Determine the (X, Y) coordinate at the center of the cell enclosing the given text.  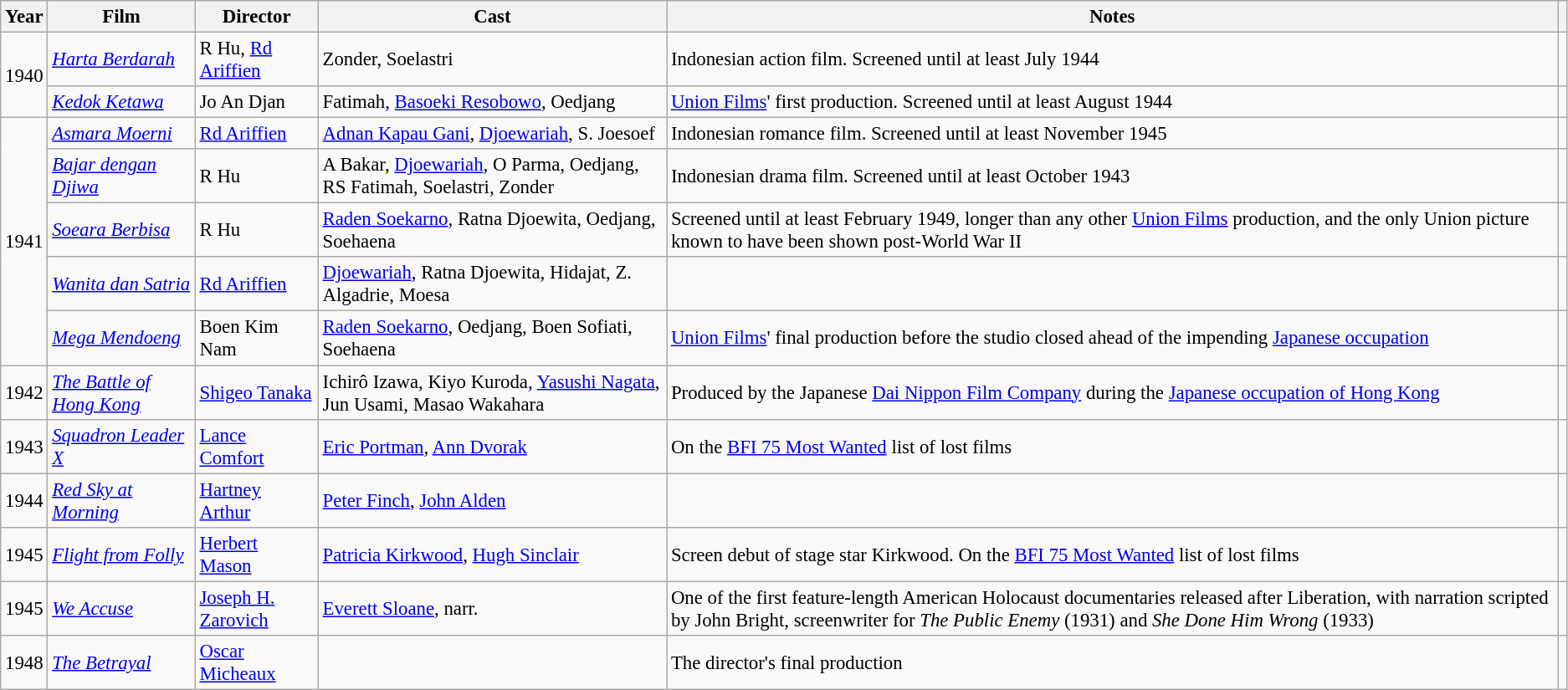
1941 (24, 242)
A Bakar, Djoewariah, O Parma, Oedjang, RS Fatimah, Soelastri, Zonder (492, 176)
Oscar Micheaux (256, 662)
Asmara Moerni (121, 134)
Union Films' final production before the studio closed ahead of the impending Japanese occupation (1113, 338)
The Betrayal (121, 662)
The Battle of Hong Kong (121, 393)
1942 (24, 393)
Produced by the Japanese Dai Nippon Film Company during the Japanese occupation of Hong Kong (1113, 393)
Lance Comfort (256, 447)
R Hu, Rd Ariffien (256, 60)
Kedok Ketawa (121, 102)
1948 (24, 662)
1940 (24, 75)
Jo An Djan (256, 102)
Adnan Kapau Gani, Djoewariah, S. Joesoef (492, 134)
Director (256, 17)
Peter Finch, John Alden (492, 500)
Ichirô Izawa, Kiyo Kuroda, Yasushi Nagata, Jun Usami, Masao Wakahara (492, 393)
Joseph H. Zarovich (256, 609)
Union Films' first production. Screened until at least August 1944 (1113, 102)
Indonesian romance film. Screened until at least November 1945 (1113, 134)
Patricia Kirkwood, Hugh Sinclair (492, 554)
Indonesian drama film. Screened until at least October 1943 (1113, 176)
1944 (24, 500)
Year (24, 17)
Soeara Berbisa (121, 231)
Shigeo Tanaka (256, 393)
On the BFI 75 Most Wanted list of lost films (1113, 447)
Wanita dan Satria (121, 284)
Djoewariah, Ratna Djoewita, Hidajat, Z. Algadrie, Moesa (492, 284)
Fatimah, Basoeki Resobowo, Oedjang (492, 102)
Indonesian action film. Screened until at least July 1944 (1113, 60)
Screen debut of stage star Kirkwood. On the BFI 75 Most Wanted list of lost films (1113, 554)
Cast (492, 17)
Red Sky at Morning (121, 500)
Herbert Mason (256, 554)
1943 (24, 447)
We Accuse (121, 609)
Boen Kim Nam (256, 338)
Flight from Folly (121, 554)
Bajar dengan Djiwa (121, 176)
Raden Soekarno, Oedjang, Boen Sofiati, Soehaena (492, 338)
Raden Soekarno, Ratna Djoewita, Oedjang, Soehaena (492, 231)
The director's final production (1113, 662)
Notes (1113, 17)
Mega Mendoeng (121, 338)
Squadron Leader X (121, 447)
Everett Sloane, narr. (492, 609)
Film (121, 17)
Eric Portman, Ann Dvorak (492, 447)
Harta Berdarah (121, 60)
Zonder, Soelastri (492, 60)
Hartney Arthur (256, 500)
